Capture the cell that displays the provided text and extract its [x, y] central coordinate. 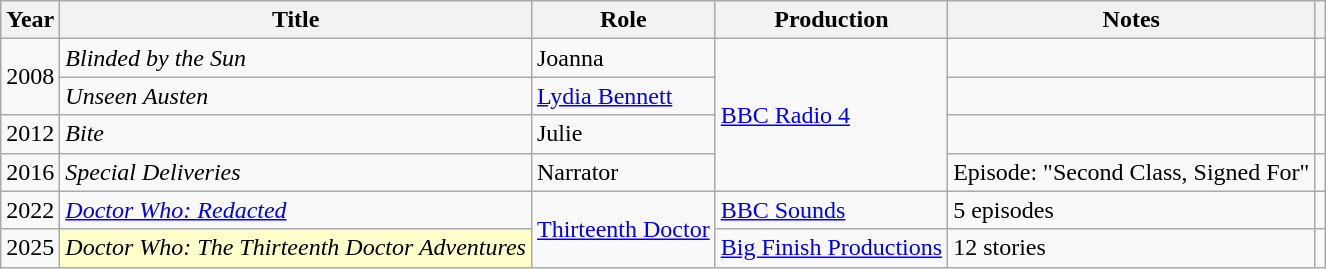
Thirteenth Doctor [623, 229]
5 episodes [1132, 210]
2025 [30, 248]
BBC Sounds [831, 210]
Lydia Bennett [623, 96]
Notes [1132, 20]
BBC Radio 4 [831, 115]
Year [30, 20]
Big Finish Productions [831, 248]
2012 [30, 134]
Doctor Who: Redacted [296, 210]
Doctor Who: The Thirteenth Doctor Adventures [296, 248]
Title [296, 20]
Bite [296, 134]
Special Deliveries [296, 172]
2016 [30, 172]
Blinded by the Sun [296, 58]
Role [623, 20]
Joanna [623, 58]
Production [831, 20]
Narrator [623, 172]
Unseen Austen [296, 96]
12 stories [1132, 248]
Episode: "Second Class, Signed For" [1132, 172]
Julie [623, 134]
2022 [30, 210]
2008 [30, 77]
